Search for the cell housing the specified text and yield its [X, Y] center coordinate. 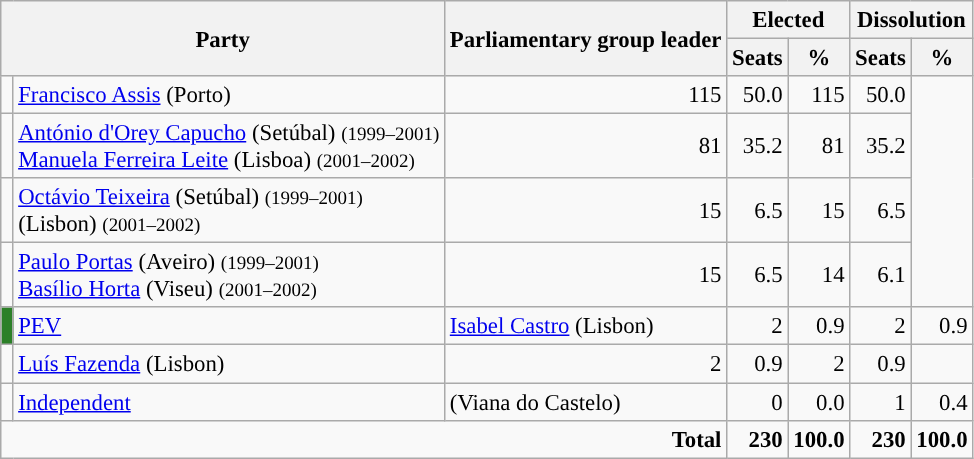
Total [364, 439]
Elected [788, 20]
14 [819, 276]
Parliamentary group leader [586, 38]
Dissolution [912, 20]
Luís Fazenda (Lisbon) [229, 364]
António d'Orey Capucho (Setúbal) (1999–2001)Manuela Ferreira Leite (Lisboa) (2001–2002) [229, 146]
PEV [229, 327]
Isabel Castro (Lisbon) [586, 327]
0 [758, 402]
Francisco Assis (Porto) [229, 95]
Paulo Portas (Aveiro) (1999–2001)Basílio Horta (Viseu) (2001–2002) [229, 276]
6.1 [880, 276]
0.4 [942, 402]
1 [880, 402]
Party [223, 38]
0.0 [819, 402]
Independent [229, 402]
(Viana do Castelo) [586, 402]
Octávio Teixeira (Setúbal) (1999–2001) (Lisbon) (2001–2002) [229, 210]
